Detect which cell encompasses the target text, then output its [X, Y] center coordinate. 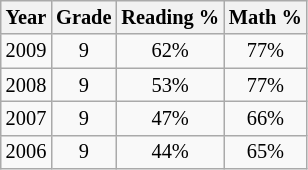
Year [26, 17]
66% [266, 118]
53% [170, 85]
2008 [26, 85]
44% [170, 152]
62% [170, 51]
47% [170, 118]
2007 [26, 118]
Grade [84, 17]
65% [266, 152]
2006 [26, 152]
2009 [26, 51]
Math % [266, 17]
Reading % [170, 17]
